Pinpoint the cell where the given text exists, returning its (x, y) midpoint coordinate. 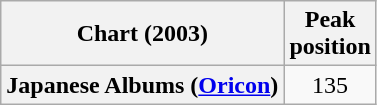
Peakposition (330, 34)
135 (330, 85)
Chart (2003) (142, 34)
Japanese Albums (Oricon) (142, 85)
